Return [x, y] of the center of cell containing provided text 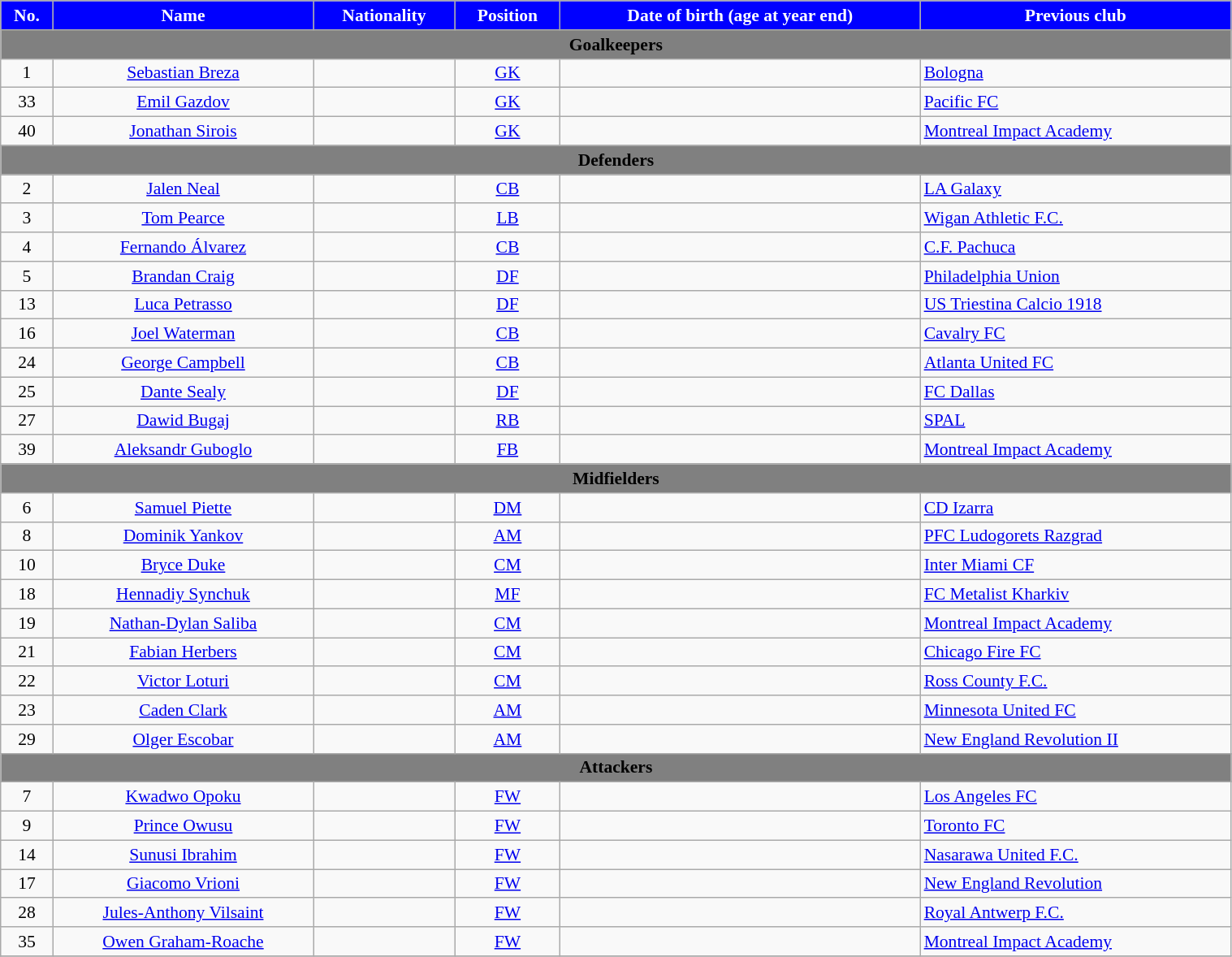
25 [27, 392]
Samuel Piette [184, 508]
Prince Owusu [184, 826]
28 [27, 913]
Midfielders [616, 478]
George Campbell [184, 363]
Attackers [616, 768]
LA Galaxy [1075, 189]
Bryce Duke [184, 565]
Tom Pearce [184, 219]
18 [27, 595]
Goalkeepers [616, 45]
RB [508, 421]
Los Angeles FC [1075, 797]
Dominik Yankov [184, 536]
7 [27, 797]
Wigan Athletic F.C. [1075, 219]
6 [27, 508]
Dante Sealy [184, 392]
FB [508, 450]
Luca Petrasso [184, 305]
21 [27, 652]
Nationality [384, 15]
Cavalry FC [1075, 334]
27 [27, 421]
8 [27, 536]
1 [27, 73]
Philadelphia Union [1075, 276]
Inter Miami CF [1075, 565]
Fernando Álvarez [184, 247]
Position [508, 15]
New England Revolution [1075, 884]
Owen Graham-Roache [184, 942]
Joel Waterman [184, 334]
Jules-Anthony Vilsaint [184, 913]
FC Metalist Kharkiv [1075, 595]
13 [27, 305]
PFC Ludogorets Razgrad [1075, 536]
Royal Antwerp F.C. [1075, 913]
2 [27, 189]
24 [27, 363]
33 [27, 102]
Chicago Fire FC [1075, 652]
Caden Clark [184, 710]
Fabian Herbers [184, 652]
Jonathan Sirois [184, 132]
22 [27, 682]
Toronto FC [1075, 826]
Sebastian Breza [184, 73]
Jalen Neal [184, 189]
Date of birth (age at year end) [741, 15]
Minnesota United FC [1075, 710]
5 [27, 276]
Pacific FC [1075, 102]
Victor Loturi [184, 682]
9 [27, 826]
17 [27, 884]
Sunusi Ibrahim [184, 855]
Giacomo Vrioni [184, 884]
New England Revolution II [1075, 739]
16 [27, 334]
Bologna [1075, 73]
23 [27, 710]
Kwadwo Opoku [184, 797]
Aleksandr Guboglo [184, 450]
35 [27, 942]
MF [508, 595]
3 [27, 219]
19 [27, 623]
39 [27, 450]
Brandan Craig [184, 276]
40 [27, 132]
Ross County F.C. [1075, 682]
Nathan-Dylan Saliba [184, 623]
No. [27, 15]
LB [508, 219]
Previous club [1075, 15]
4 [27, 247]
Atlanta United FC [1075, 363]
Olger Escobar [184, 739]
Name [184, 15]
US Triestina Calcio 1918 [1075, 305]
10 [27, 565]
29 [27, 739]
Dawid Bugaj [184, 421]
SPAL [1075, 421]
Hennadiy Synchuk [184, 595]
Defenders [616, 160]
FC Dallas [1075, 392]
C.F. Pachuca [1075, 247]
CD Izarra [1075, 508]
14 [27, 855]
DM [508, 508]
Nasarawa United F.C. [1075, 855]
Emil Gazdov [184, 102]
